Provide the (x, y) coordinate of the cell's center where the given text is located.  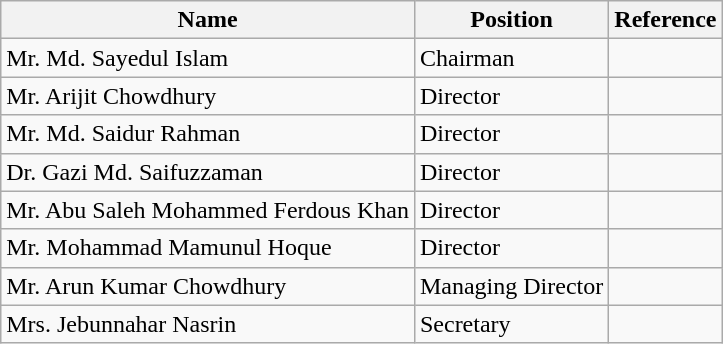
Chairman (511, 58)
Mr. Arijit Chowdhury (208, 96)
Dr. Gazi Md. Saifuzzaman (208, 172)
Reference (666, 20)
Mr. Md. Saidur Rahman (208, 134)
Mrs. Jebunnahar Nasrin (208, 324)
Name (208, 20)
Mr. Arun Kumar Chowdhury (208, 286)
Position (511, 20)
Mr. Abu Saleh Mohammed Ferdous Khan (208, 210)
Managing Director (511, 286)
Mr. Mohammad Mamunul Hoque (208, 248)
Mr. Md. Sayedul Islam (208, 58)
Secretary (511, 324)
